Find where the given text appears and provide that cell's center as [X, Y] coordinate. 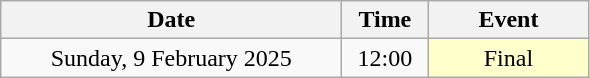
Sunday, 9 February 2025 [172, 58]
12:00 [385, 58]
Time [385, 20]
Event [508, 20]
Date [172, 20]
Final [508, 58]
